Return [x, y] of the center of cell containing provided text 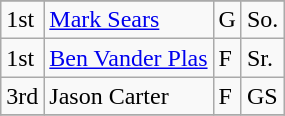
Ben Vander Plas [128, 58]
Mark Sears [128, 20]
Sr. [262, 58]
GS [262, 96]
So. [262, 20]
3rd [22, 96]
Jason Carter [128, 96]
G [227, 20]
